Output the (X, Y) coordinate of the center of the cell containing the given text.  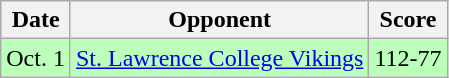
Oct. 1 (36, 58)
Opponent (219, 20)
Date (36, 20)
Score (408, 20)
112-77 (408, 58)
St. Lawrence College Vikings (219, 58)
